Return [X, Y] of the center of cell containing provided text 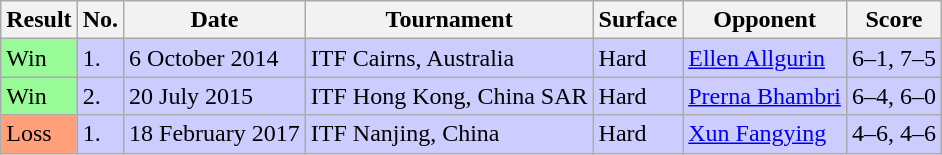
Ellen Allgurin [765, 58]
No. [100, 20]
ITF Hong Kong, China SAR [449, 96]
Xun Fangying [765, 134]
Surface [638, 20]
Tournament [449, 20]
6–1, 7–5 [894, 58]
ITF Nanjing, China [449, 134]
Loss [39, 134]
2. [100, 96]
18 February 2017 [215, 134]
6–4, 6–0 [894, 96]
Opponent [765, 20]
4–6, 4–6 [894, 134]
Date [215, 20]
Prerna Bhambri [765, 96]
Result [39, 20]
20 July 2015 [215, 96]
6 October 2014 [215, 58]
ITF Cairns, Australia [449, 58]
Score [894, 20]
